Find where the given text appears and provide that cell's center as [X, Y] coordinate. 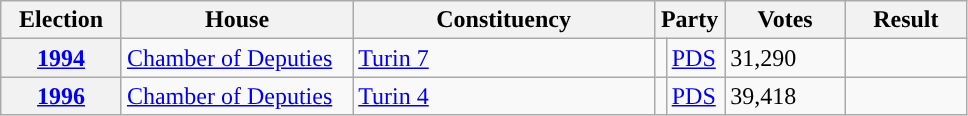
Turin 7 [504, 58]
Votes [786, 20]
Turin 4 [504, 96]
39,418 [786, 96]
Party [689, 20]
House [236, 20]
1996 [62, 96]
Result [906, 20]
31,290 [786, 58]
1994 [62, 58]
Election [62, 20]
Constituency [504, 20]
